Locate the cell with the specified text and output its (x, y) center coordinate. 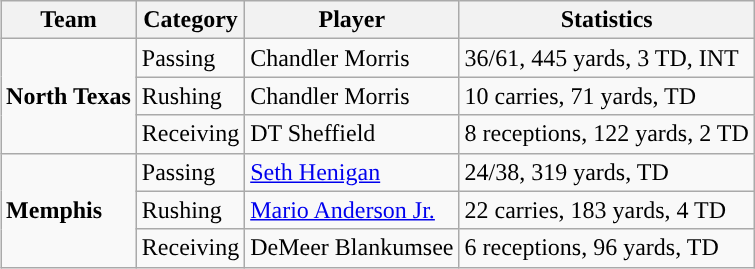
22 carries, 183 yards, 4 TD (606, 210)
Mario Anderson Jr. (352, 210)
DeMeer Blankumsee (352, 248)
6 receptions, 96 yards, TD (606, 248)
Seth Henigan (352, 172)
Category (190, 20)
Memphis (69, 210)
Player (352, 20)
DT Sheffield (352, 134)
Statistics (606, 20)
24/38, 319 yards, TD (606, 172)
10 carries, 71 yards, TD (606, 96)
Team (69, 20)
36/61, 445 yards, 3 TD, INT (606, 58)
North Texas (69, 96)
8 receptions, 122 yards, 2 TD (606, 134)
